Scan for the cell matching the given text and deliver its (X, Y) coordinate at center. 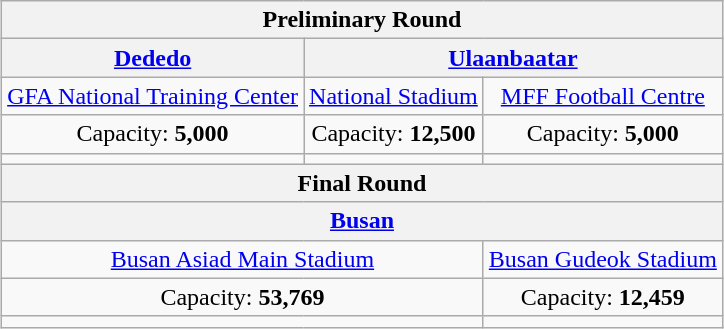
Capacity: 53,769 (243, 297)
GFA National Training Center (153, 96)
Dededo (153, 58)
Capacity: 12,500 (394, 134)
Ulaanbaatar (514, 58)
Busan Gudeok Stadium (602, 259)
Final Round (362, 183)
Capacity: 12,459 (602, 297)
Busan (362, 221)
MFF Football Centre (602, 96)
National Stadium (394, 96)
Busan Asiad Main Stadium (243, 259)
Preliminary Round (362, 20)
